Pinpoint the cell where the given text exists, returning its [x, y] midpoint coordinate. 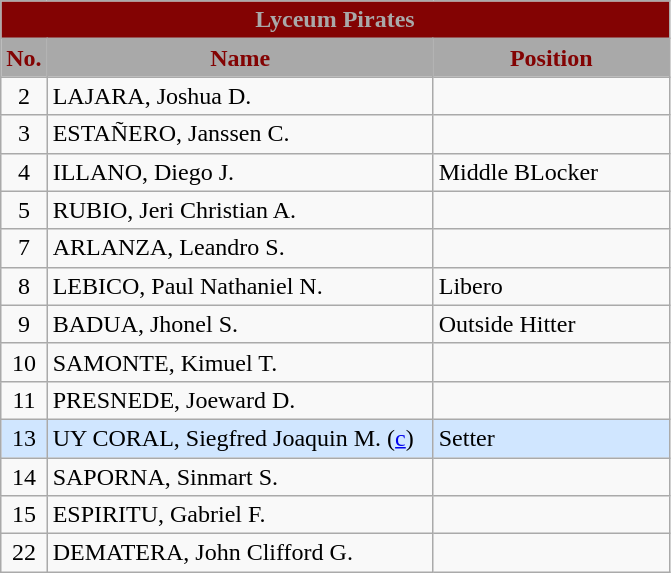
13 [24, 438]
Middle BLocker [551, 172]
Lyceum Pirates [336, 20]
Libero [551, 286]
No. [24, 58]
Setter [551, 438]
SAMONTE, Kimuel T. [240, 362]
ESTAÑERO, Janssen C. [240, 134]
Outside Hitter [551, 324]
LAJARA, Joshua D. [240, 96]
RUBIO, Jeri Christian A. [240, 210]
7 [24, 248]
10 [24, 362]
ARLANZA, Leandro S. [240, 248]
14 [24, 477]
ESPIRITU, Gabriel F. [240, 515]
DEMATERA, John Clifford G. [240, 553]
LEBICO, Paul Nathaniel N. [240, 286]
UY CORAL, Siegfred Joaquin M. (c) [240, 438]
11 [24, 400]
8 [24, 286]
BADUA, Jhonel S. [240, 324]
ILLANO, Diego J. [240, 172]
5 [24, 210]
Name [240, 58]
4 [24, 172]
3 [24, 134]
9 [24, 324]
2 [24, 96]
15 [24, 515]
Position [551, 58]
22 [24, 553]
SAPORNA, Sinmart S. [240, 477]
PRESNEDE, Joeward D. [240, 400]
